Scan for the cell matching the given text and deliver its [x, y] coordinate at center. 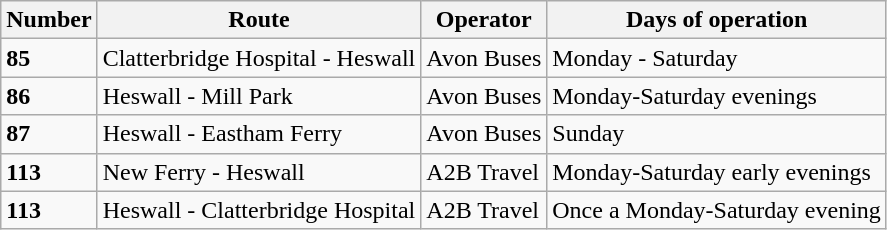
Sunday [717, 134]
Monday-Saturday evenings [717, 96]
Heswall - Mill Park [259, 96]
Once a Monday-Saturday evening [717, 210]
Route [259, 20]
New Ferry - Heswall [259, 172]
Heswall - Clatterbridge Hospital [259, 210]
85 [49, 58]
Clatterbridge Hospital - Heswall [259, 58]
87 [49, 134]
Monday-Saturday early evenings [717, 172]
Operator [484, 20]
Monday - Saturday [717, 58]
86 [49, 96]
Heswall - Eastham Ferry [259, 134]
Days of operation [717, 20]
Number [49, 20]
